Scan for the cell matching the given text and deliver its [x, y] coordinate at center. 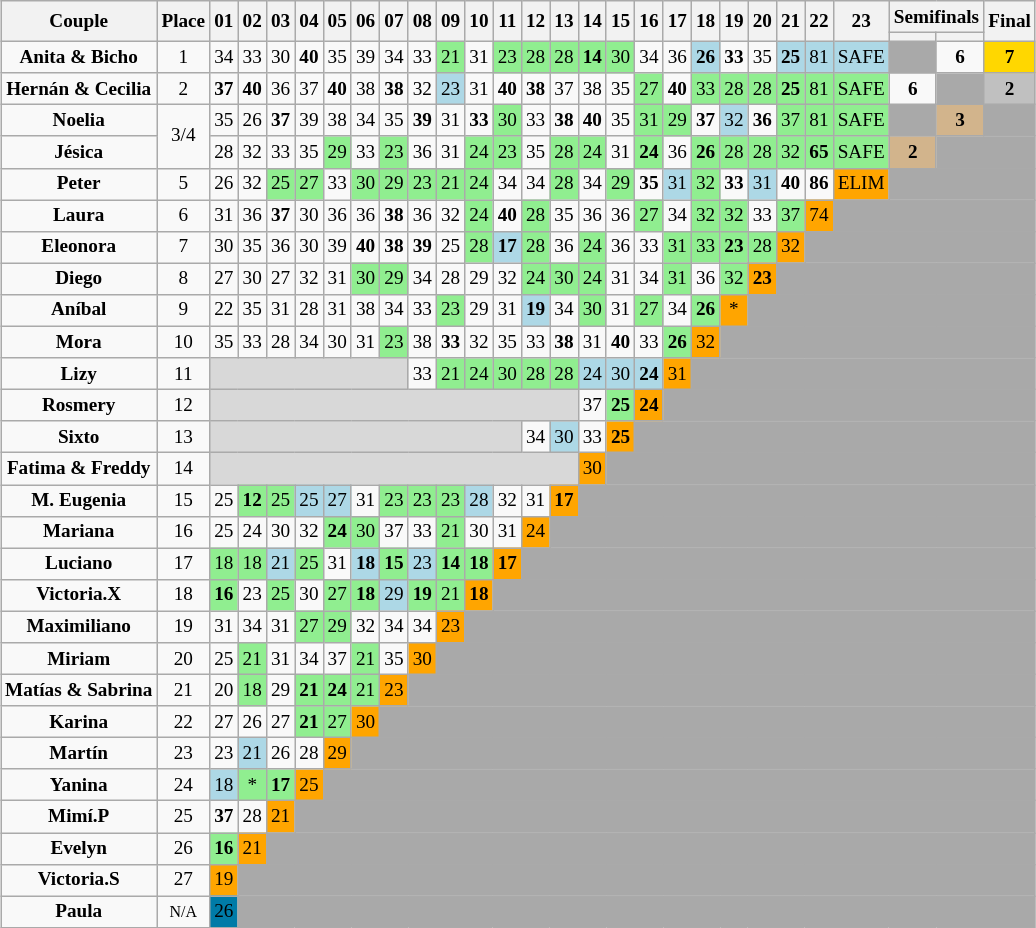
3 [960, 121]
Place [184, 22]
03 [280, 22]
01 [224, 22]
08 [422, 22]
65 [819, 152]
Evelyn [79, 848]
07 [394, 22]
Yanina [79, 785]
Sixto [79, 437]
09 [450, 22]
Miriam [79, 658]
Jésica [79, 152]
86 [819, 184]
9 [184, 310]
5 [184, 184]
M. Eugenia [79, 500]
Rosmery [79, 405]
Martín [79, 753]
Mimí.P [79, 817]
Victoria.X [79, 595]
Peter [79, 184]
Final [1010, 22]
Hernán & Cecilia [79, 89]
ELIM [861, 184]
8 [184, 279]
N/A [184, 912]
Noelia [79, 121]
Paula [79, 912]
Mariana [79, 532]
Lizy [79, 374]
74 [819, 216]
Couple [79, 22]
06 [365, 22]
Victoria.S [79, 880]
Karina [79, 722]
Maximiliano [79, 627]
3/4 [184, 136]
Luciano [79, 564]
Laura [79, 216]
Aníbal [79, 310]
Anita & Bicho [79, 57]
1 [184, 57]
Diego [79, 279]
Fatima & Freddy [79, 469]
02 [252, 22]
Eleonora [79, 247]
05 [337, 22]
Mora [79, 342]
04 [309, 22]
Semifinals [936, 17]
Matías & Sabrina [79, 690]
